Extract the [x, y] coordinate from the center of the cell holding the provided text.  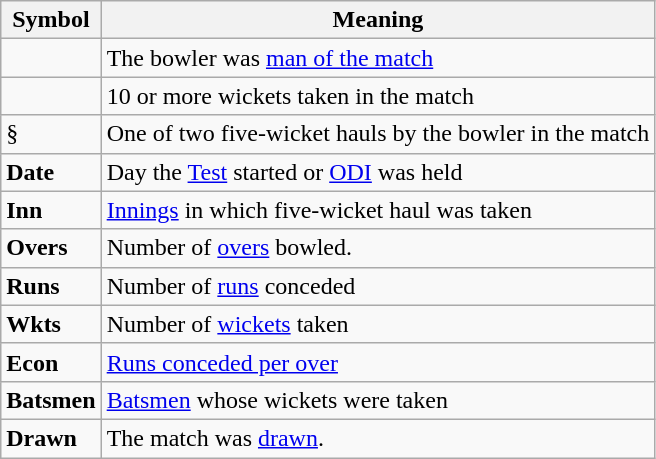
Number of runs conceded [378, 286]
Symbol [51, 20]
Wkts [51, 324]
The match was drawn. [378, 438]
Meaning [378, 20]
Number of overs bowled. [378, 248]
Batsmen [51, 400]
10 or more wickets taken in the match [378, 96]
Day the Test started or ODI was held [378, 172]
One of two five-wicket hauls by the bowler in the match [378, 134]
Runs [51, 286]
Innings in which five-wicket haul was taken [378, 210]
Batsmen whose wickets were taken [378, 400]
§ [51, 134]
Drawn [51, 438]
Inn [51, 210]
Runs conceded per over [378, 362]
Econ [51, 362]
Overs [51, 248]
Date [51, 172]
Number of wickets taken [378, 324]
The bowler was man of the match [378, 58]
